From the cell containing the given text, extract its center point as (x, y) coordinate. 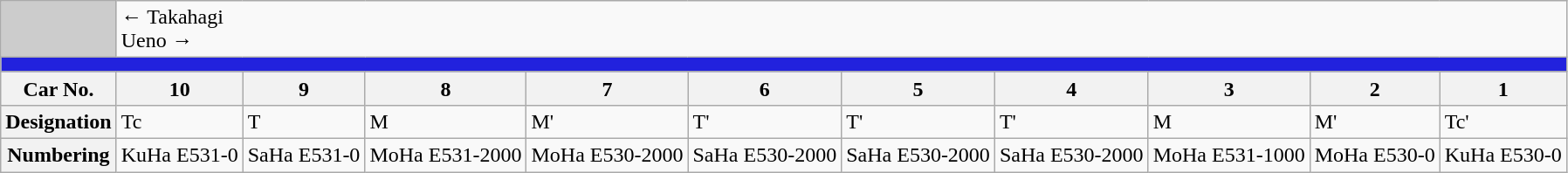
Numbering (58, 155)
2 (1374, 88)
Car No. (58, 88)
SaHa E531-0 (304, 155)
MoHa E531-2000 (445, 155)
MoHa E530-2000 (608, 155)
1 (1503, 88)
9 (304, 88)
KuHa E531-0 (180, 155)
5 (918, 88)
8 (445, 88)
KuHa E530-0 (1503, 155)
← TakahagiUeno → (842, 30)
7 (608, 88)
3 (1229, 88)
4 (1071, 88)
MoHa E531-1000 (1229, 155)
T (304, 121)
6 (765, 88)
Tc (180, 121)
10 (180, 88)
Designation (58, 121)
Tc' (1503, 121)
MoHa E530-0 (1374, 155)
